Pinpoint the cell where the given text exists, returning its [X, Y] midpoint coordinate. 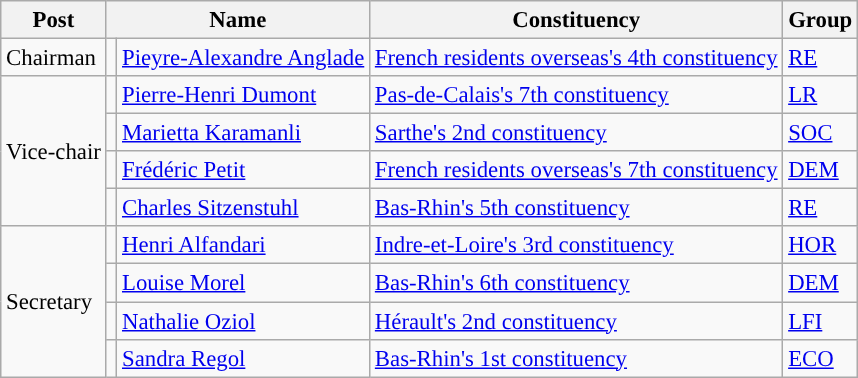
HOR [820, 245]
LR [820, 95]
Marietta Karamanli [244, 133]
Frédéric Petit [244, 170]
Indre-et-Loire's 3rd constituency [576, 245]
LFI [820, 321]
Name [238, 20]
Secretary [54, 301]
French residents overseas's 4th constituency [576, 58]
Nathalie Oziol [244, 321]
SOC [820, 133]
Pierre-Henri Dumont [244, 95]
Bas-Rhin's 6th constituency [576, 283]
Sarthe's 2nd constituency [576, 133]
Pas-de-Calais's 7th constituency [576, 95]
Hérault's 2nd constituency [576, 321]
Bas-Rhin's 5th constituency [576, 208]
Vice-chair [54, 151]
Charles Sitzenstuhl [244, 208]
Post [54, 20]
Henri Alfandari [244, 245]
Group [820, 20]
Sandra Regol [244, 358]
Louise Morel [244, 283]
French residents overseas's 7th constituency [576, 170]
ECO [820, 358]
Constituency [576, 20]
Chairman [54, 58]
Pieyre-Alexandre Anglade [244, 58]
Bas-Rhin's 1st constituency [576, 358]
